Search for the cell housing the specified text and yield its [x, y] center coordinate. 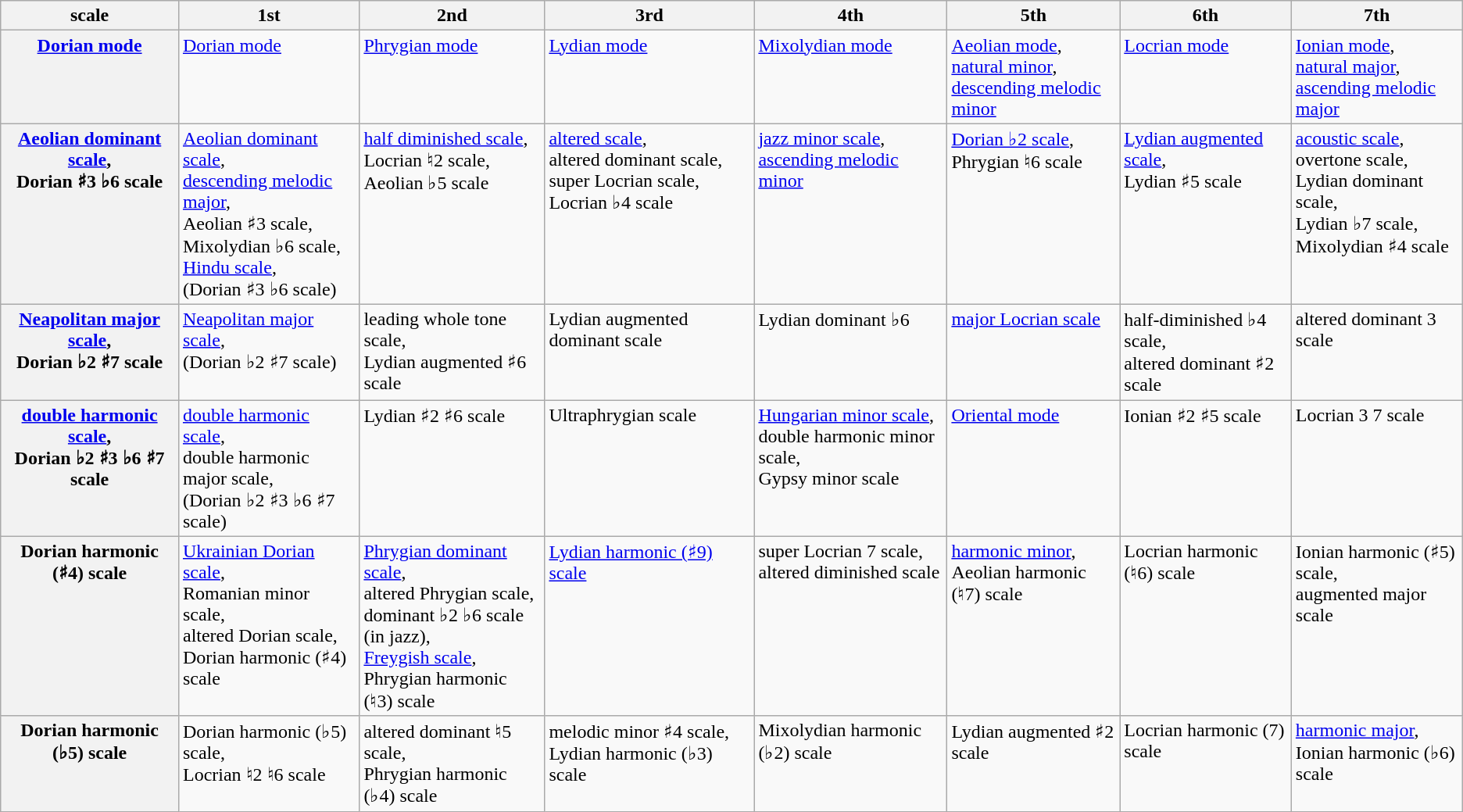
altered dominant 3 scale [1377, 352]
2nd [452, 16]
Phrygian mode [452, 77]
melodic minor ♯4 scale,Lydian harmonic (♭3) scale [649, 764]
Lydian mode [649, 77]
Locrian 3 7 scale [1377, 469]
Locrian harmonic (7) scale [1206, 764]
Ionian mode,natural major,ascending melodic major [1377, 77]
Locrian mode [1206, 77]
4th [850, 16]
Hungarian minor scale,double harmonic minor scale,Gypsy minor scale [850, 469]
scale [90, 16]
Mixolydian mode [850, 77]
Locrian harmonic (♮6) scale [1206, 626]
Lydian harmonic (♯9) scale [649, 626]
6th [1206, 16]
Dorian harmonic (♭5) scale [90, 764]
half-diminished ♭4 scale,altered dominant ♯2 scale [1206, 352]
double harmonic scale,Dorian ♭2 ♯3 ♭6 ♯7 scale [90, 469]
Lydian augmented scale,Lydian ♯5 scale [1206, 214]
Lydian augmented ♯2 scale [1033, 764]
Mixolydian harmonic (♭2) scale [850, 764]
1st [269, 16]
Aeolian mode,natural minor,descending melodic minor [1033, 77]
Ionian harmonic (♯5) scale,augmented major scale [1377, 626]
Dorian harmonic (♭5) scale,Locrian ♮2 ♮6 scale [269, 764]
Ionian ♯2 ♯5 scale [1206, 469]
Aeolian dominant scale,Dorian ♯3 ♭6 scale [90, 214]
Neapolitan major scale,Dorian ♭2 ♯7 scale [90, 352]
5th [1033, 16]
altered dominant ♮5 scale,Phrygian harmonic (♭4) scale [452, 764]
half diminished scale,Locrian ♮2 scale,Aeolian ♭5 scale [452, 214]
3rd [649, 16]
Ultraphrygian scale [649, 469]
super Locrian 7 scale,altered diminished scale [850, 626]
double harmonic scale,double harmonic major scale,(Dorian ♭2 ♯3 ♭6 ♯7 scale) [269, 469]
jazz minor scale,ascending melodic minor [850, 214]
major Locrian scale [1033, 352]
Ukrainian Dorian scale,Romanian minor scale,altered Dorian scale,Dorian harmonic (♯4) scale [269, 626]
Lydian dominant ♭6 [850, 352]
Phrygian dominant scale,altered Phrygian scale,dominant ♭2 ♭6 scale (in jazz),Freygish scale,Phrygian harmonic (♮3) scale [452, 626]
Neapolitan major scale,(Dorian ♭2 ♯7 scale) [269, 352]
Dorian harmonic (♯4) scale [90, 626]
harmonic minor,Aeolian harmonic (♮7) scale [1033, 626]
harmonic major,Ionian harmonic (♭6) scale [1377, 764]
7th [1377, 16]
Aeolian dominant scale,descending melodic major,Aeolian ♯3 scale,Mixolydian ♭6 scale,Hindu scale,(Dorian ♯3 ♭6 scale) [269, 214]
Dorian ♭2 scale,Phrygian ♮6 scale [1033, 214]
Lydian augmented dominant scale [649, 352]
leading whole tone scale,Lydian augmented ♯6 scale [452, 352]
altered scale,altered dominant scale,super Locrian scale,Locrian ♭4 scale [649, 214]
Oriental mode [1033, 469]
acoustic scale,overtone scale,Lydian dominant scale,Lydian ♭7 scale,Mixolydian ♯4 scale [1377, 214]
Lydian ♯2 ♯6 scale [452, 469]
